Determine the (X, Y) coordinate at the center of the cell enclosing the given text.  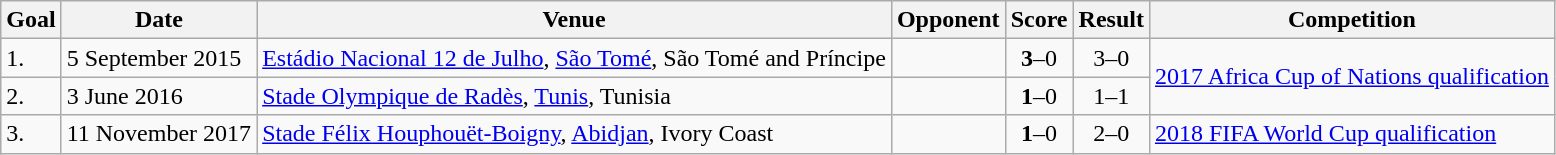
2017 Africa Cup of Nations qualification (1352, 77)
3 June 2016 (158, 96)
Venue (574, 20)
2018 FIFA World Cup qualification (1352, 134)
Date (158, 20)
Competition (1352, 20)
1. (31, 58)
11 November 2017 (158, 134)
Goal (31, 20)
Score (1039, 20)
Opponent (948, 20)
2. (31, 96)
1–1 (1111, 96)
Result (1111, 20)
Estádio Nacional 12 de Julho, São Tomé, São Tomé and Príncipe (574, 58)
3. (31, 134)
5 September 2015 (158, 58)
2–0 (1111, 134)
Stade Félix Houphouët-Boigny, Abidjan, Ivory Coast (574, 134)
Stade Olympique de Radès, Tunis, Tunisia (574, 96)
